From the cell containing the given text, extract its center point as (x, y) coordinate. 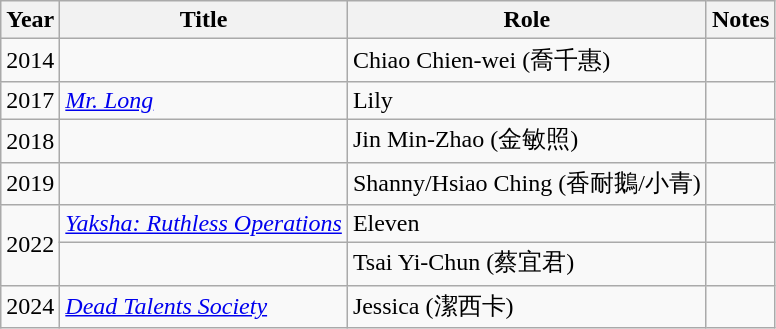
Role (526, 20)
2017 (30, 100)
Dead Talents Society (204, 306)
Jin Min-Zhao (金敏照) (526, 140)
2018 (30, 140)
Mr. Long (204, 100)
Tsai Yi-Chun (蔡宜君) (526, 264)
2014 (30, 60)
2019 (30, 184)
Notes (740, 20)
Shanny/Hsiao Ching (香耐鵝/小青) (526, 184)
Title (204, 20)
Year (30, 20)
Eleven (526, 224)
Lily (526, 100)
Jessica (潔西卡) (526, 306)
Yaksha: Ruthless Operations (204, 224)
Chiao Chien-wei (喬千惠) (526, 60)
2024 (30, 306)
2022 (30, 246)
